Determine the (x, y) coordinate at the center of the cell enclosing the given text.  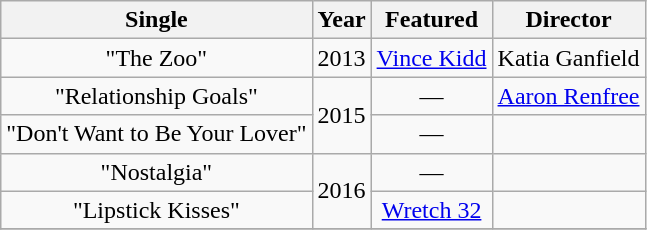
Wretch 32 (432, 210)
"The Zoo" (156, 58)
Year (342, 20)
Single (156, 20)
2016 (342, 191)
Featured (432, 20)
Katia Ganfield (568, 58)
"Don't Want to Be Your Lover" (156, 134)
2013 (342, 58)
"Relationship Goals" (156, 96)
Director (568, 20)
2015 (342, 115)
Aaron Renfree (568, 96)
"Nostalgia" (156, 172)
"Lipstick Kisses" (156, 210)
Vince Kidd (432, 58)
